Capture the cell that displays the provided text and extract its [X, Y] central coordinate. 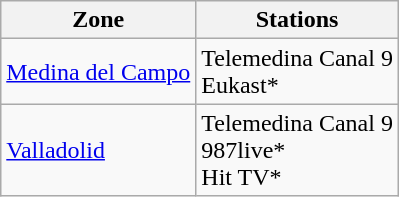
Telemedina Canal 9Eukast* [298, 72]
Telemedina Canal 9987live*Hit TV* [298, 150]
Valladolid [98, 150]
Zone [98, 20]
Stations [298, 20]
Medina del Campo [98, 72]
